From the cell containing the given text, extract its center point as [X, Y] coordinate. 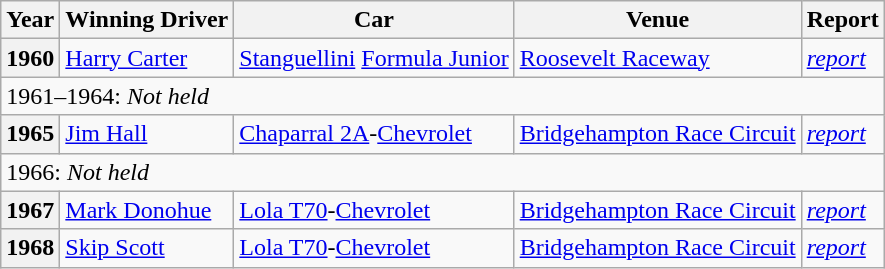
Venue [658, 20]
1967 [30, 210]
Report [842, 20]
1961–1964: Not held [442, 96]
Chaparral 2A-Chevrolet [374, 134]
Roosevelt Raceway [658, 58]
Car [374, 20]
1966: Not held [442, 172]
Skip Scott [147, 248]
Mark Donohue [147, 210]
1968 [30, 248]
Stanguellini Formula Junior [374, 58]
Year [30, 20]
Jim Hall [147, 134]
1960 [30, 58]
1965 [30, 134]
Harry Carter [147, 58]
Winning Driver [147, 20]
